For the text-containing cell, return its midpoint in (X, Y) coordinate format. 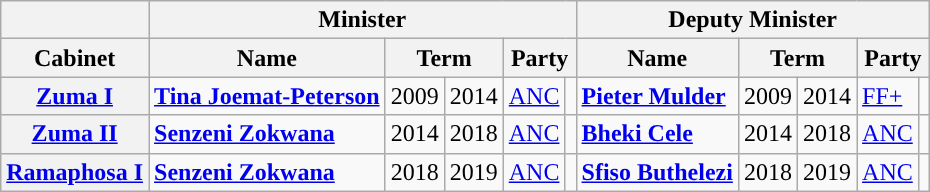
Sfiso Buthelezi (657, 172)
Zuma I (75, 96)
Zuma II (75, 134)
Deputy Minister (752, 20)
FF+ (888, 96)
Cabinet (75, 58)
Pieter Mulder (657, 96)
Minister (363, 20)
Tina Joemat-Peterson (268, 96)
Ramaphosa I (75, 172)
Bheki Cele (657, 134)
